Search for the cell housing the specified text and yield its (x, y) center coordinate. 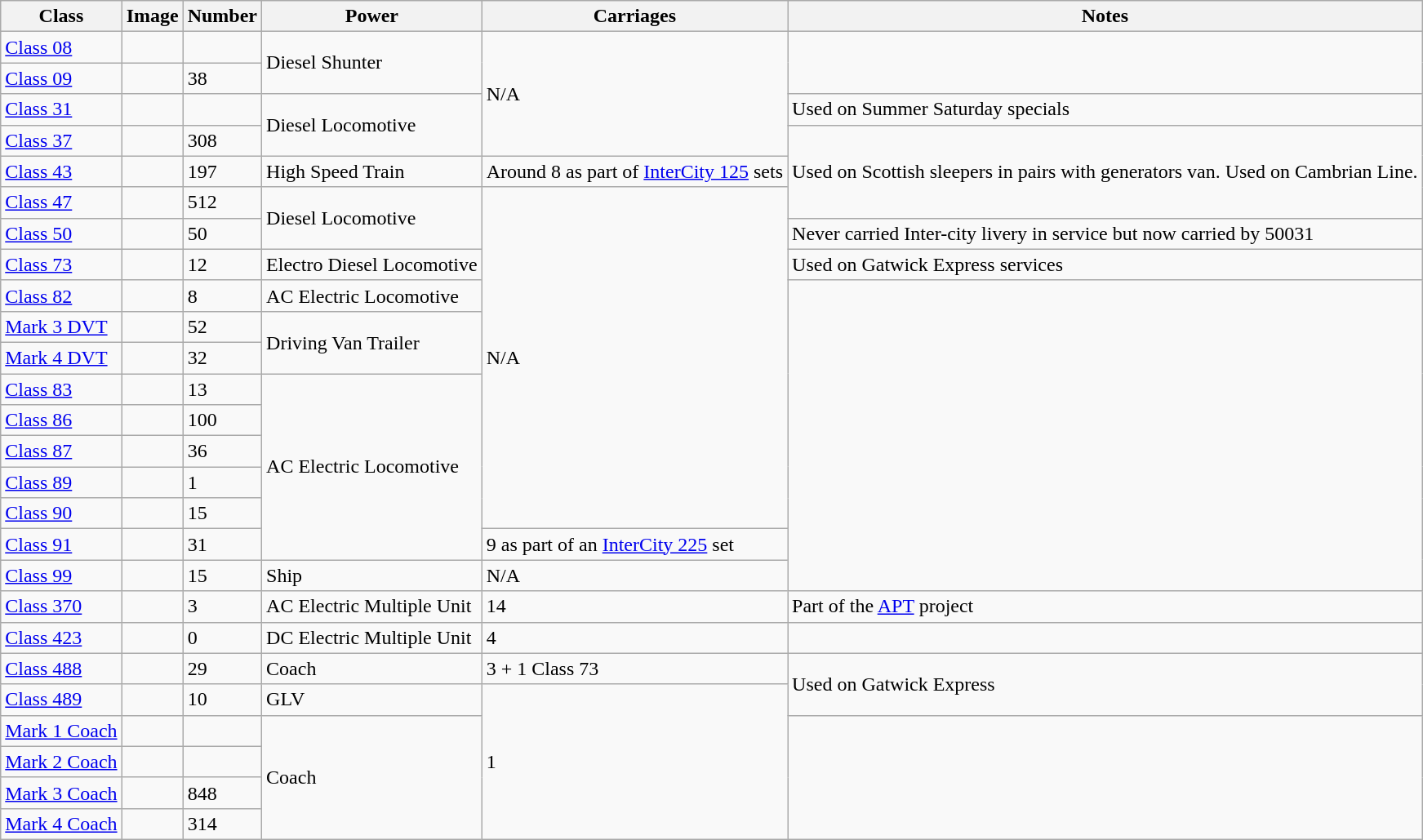
Used on Gatwick Express (1105, 684)
10 (222, 700)
Class 87 (61, 451)
Used on Gatwick Express services (1105, 264)
DC Electric Multiple Unit (372, 638)
36 (222, 451)
Class 86 (61, 420)
Power (372, 16)
0 (222, 638)
9 as part of an InterCity 225 set (634, 544)
308 (222, 140)
4 (634, 638)
848 (222, 793)
AC Electric Multiple Unit (372, 607)
Class 423 (61, 638)
Class 31 (61, 109)
100 (222, 420)
Class (61, 16)
Class 73 (61, 264)
Class 83 (61, 389)
197 (222, 171)
52 (222, 327)
Class 43 (61, 171)
Mark 3 Coach (61, 793)
Part of the APT project (1105, 607)
Around 8 as part of InterCity 125 sets (634, 171)
Class 47 (61, 202)
Class 50 (61, 233)
3 (222, 607)
Mark 3 DVT (61, 327)
High Speed Train (372, 171)
50 (222, 233)
13 (222, 389)
Class 99 (61, 576)
314 (222, 824)
8 (222, 296)
512 (222, 202)
Class 37 (61, 140)
Class 90 (61, 513)
Mark 4 Coach (61, 824)
Image (152, 16)
32 (222, 358)
Class 89 (61, 482)
Diesel Shunter (372, 63)
Class 91 (61, 544)
Class 370 (61, 607)
Ship (372, 576)
Mark 4 DVT (61, 358)
Mark 2 Coach (61, 762)
Driving Van Trailer (372, 342)
3 + 1 Class 73 (634, 669)
GLV (372, 700)
12 (222, 264)
Class 488 (61, 669)
Used on Scottish sleepers in pairs with generators van. Used on Cambrian Line. (1105, 171)
Mark 1 Coach (61, 731)
Electro Diesel Locomotive (372, 264)
29 (222, 669)
38 (222, 78)
Number (222, 16)
14 (634, 607)
Notes (1105, 16)
Class 09 (61, 78)
Used on Summer Saturday specials (1105, 109)
Class 489 (61, 700)
31 (222, 544)
Class 82 (61, 296)
Carriages (634, 16)
Never carried Inter-city livery in service but now carried by 50031 (1105, 233)
Class 08 (61, 47)
